For the text-containing cell, return its midpoint in [X, Y] coordinate format. 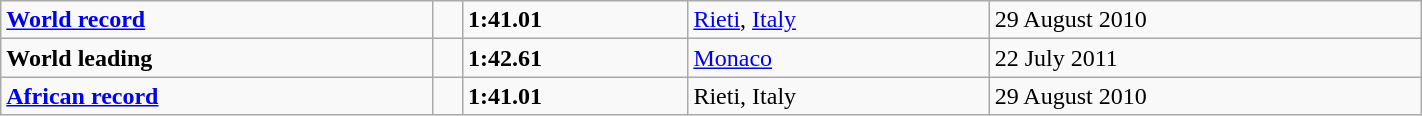
African record [217, 96]
World leading [217, 58]
Monaco [838, 58]
1:42.61 [576, 58]
World record [217, 20]
22 July 2011 [1205, 58]
